Detect which cell encompasses the target text, then output its [x, y] center coordinate. 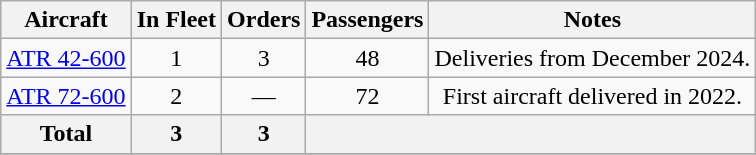
ATR 72-600 [66, 96]
72 [368, 96]
2 [176, 96]
In Fleet [176, 20]
ATR 42-600 [66, 58]
Orders [264, 20]
Notes [592, 20]
First aircraft delivered in 2022. [592, 96]
1 [176, 58]
Total [66, 134]
Aircraft [66, 20]
— [264, 96]
Deliveries from December 2024. [592, 58]
48 [368, 58]
Passengers [368, 20]
